Scan for the cell matching the given text and deliver its [x, y] coordinate at center. 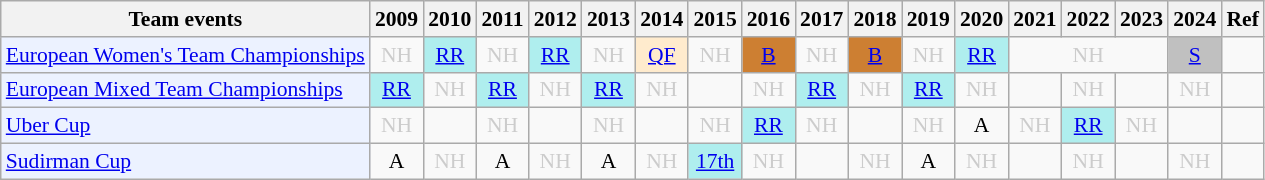
2022 [1088, 19]
2017 [822, 19]
2024 [1194, 19]
2012 [556, 19]
2020 [982, 19]
2014 [662, 19]
2018 [874, 19]
2015 [714, 19]
2016 [768, 19]
European Women's Team Championships [186, 55]
Uber Cup [186, 126]
QF [662, 55]
2009 [396, 19]
2013 [608, 19]
17th [714, 162]
2019 [928, 19]
2010 [450, 19]
2021 [1034, 19]
Sudirman Cup [186, 162]
S [1194, 55]
2023 [1142, 19]
2011 [502, 19]
European Mixed Team Championships [186, 90]
Team events [186, 19]
Ref [1242, 19]
